Detect which cell encompasses the target text, then output its [x, y] center coordinate. 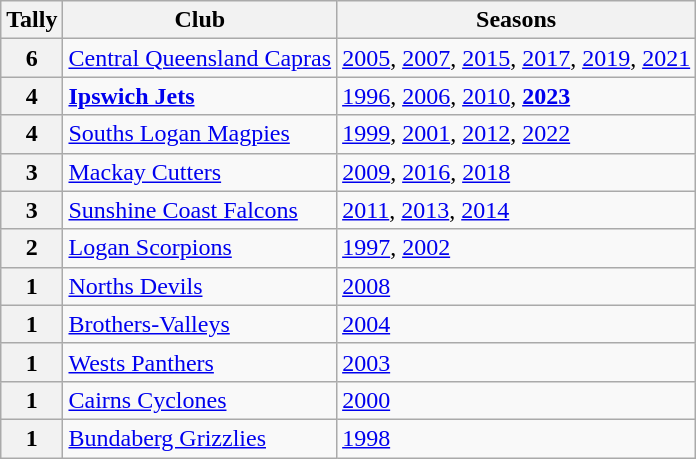
Souths Logan Magpies [200, 134]
1999, 2001, 2012, 2022 [516, 134]
Central Queensland Capras [200, 58]
2005, 2007, 2015, 2017, 2019, 2021 [516, 58]
2003 [516, 362]
2011, 2013, 2014 [516, 210]
Cairns Cyclones [200, 400]
Norths Devils [200, 286]
1997, 2002 [516, 248]
Tally [32, 20]
Bundaberg Grizzlies [200, 438]
2004 [516, 324]
Seasons [516, 20]
Sunshine Coast Falcons [200, 210]
Ipswich Jets [200, 96]
Logan Scorpions [200, 248]
2000 [516, 400]
1996, 2006, 2010, 2023 [516, 96]
Mackay Cutters [200, 172]
1998 [516, 438]
2009, 2016, 2018 [516, 172]
Wests Panthers [200, 362]
Club [200, 20]
6 [32, 58]
2 [32, 248]
2008 [516, 286]
Brothers-Valleys [200, 324]
